Return the (x, y) coordinate for the center point of the cell that contains the specified text.  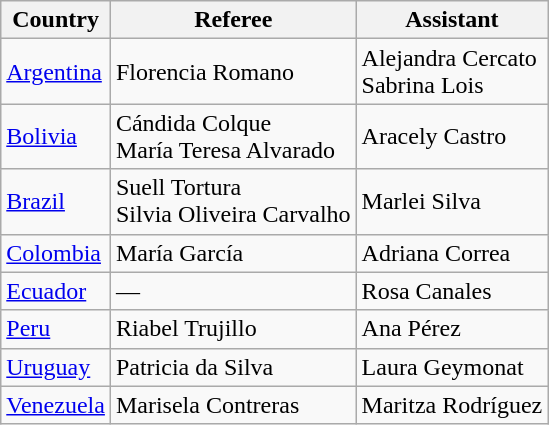
Ecuador (56, 291)
Aracely Castro (452, 136)
Colombia (56, 253)
Alejandra CercatoSabrina Lois (452, 72)
Maritza Rodríguez (452, 405)
Cándida ColqueMaría Teresa Alvarado (233, 136)
Riabel Trujillo (233, 329)
Argentina (56, 72)
Country (56, 20)
Assistant (452, 20)
Venezuela (56, 405)
María García (233, 253)
Florencia Romano (233, 72)
Adriana Correa (452, 253)
Uruguay (56, 367)
Bolivia (56, 136)
— (233, 291)
Referee (233, 20)
Peru (56, 329)
Ana Pérez (452, 329)
Patricia da Silva (233, 367)
Marisela Contreras (233, 405)
Marlei Silva (452, 202)
Rosa Canales (452, 291)
Laura Geymonat (452, 367)
Brazil (56, 202)
Suell TorturaSilvia Oliveira Carvalho (233, 202)
